Extract the [X, Y] coordinate from the center of the cell holding the provided text.  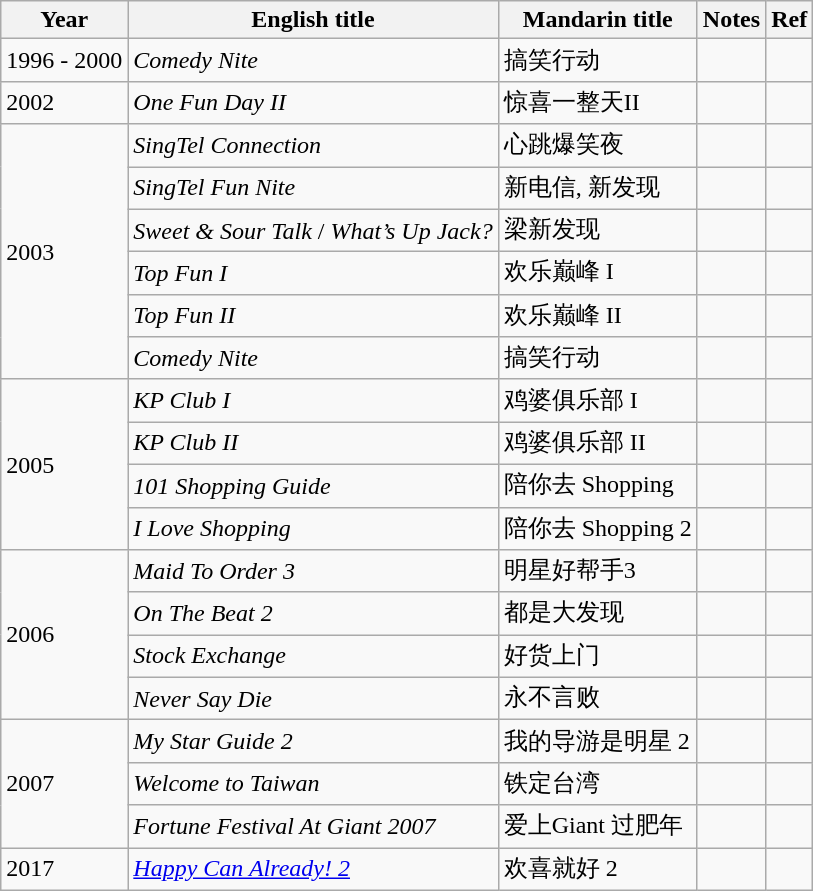
我的导游是明星 2 [598, 742]
梁新发现 [598, 230]
Happy Can Already! 2 [313, 870]
2006 [64, 635]
Sweet & Sour Talk / What’s Up Jack? [313, 230]
One Fun Day II [313, 102]
明星好帮手3 [598, 572]
欢喜就好 2 [598, 870]
新电信, 新发现 [598, 188]
Maid To Order 3 [313, 572]
Ref [790, 20]
My Star Guide 2 [313, 742]
2007 [64, 784]
欢乐巅峰 I [598, 274]
On The Beat 2 [313, 614]
Top Fun I [313, 274]
2005 [64, 464]
2017 [64, 870]
2003 [64, 252]
101 Shopping Guide [313, 486]
Year [64, 20]
心跳爆笑夜 [598, 146]
I Love Shopping [313, 528]
Stock Exchange [313, 656]
爱上Giant 过肥年 [598, 826]
都是大发现 [598, 614]
陪你去 Shopping [598, 486]
SingTel Fun Nite [313, 188]
Fortune Festival At Giant 2007 [313, 826]
欢乐巅峰 II [598, 316]
鸡婆俱乐部 I [598, 400]
Welcome to Taiwan [313, 784]
好货上门 [598, 656]
KP Club II [313, 444]
惊喜一整天II [598, 102]
KP Club I [313, 400]
Top Fun II [313, 316]
English title [313, 20]
陪你去 Shopping 2 [598, 528]
永不言败 [598, 698]
Never Say Die [313, 698]
鸡婆俱乐部 II [598, 444]
2002 [64, 102]
1996 - 2000 [64, 60]
Notes [731, 20]
Mandarin title [598, 20]
铁定台湾 [598, 784]
SingTel Connection [313, 146]
